Output the (X, Y) coordinate of the center of the cell containing the given text.  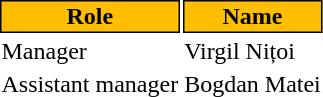
Virgil Nițoi (253, 51)
Manager (90, 51)
Name (253, 16)
Role (90, 16)
